Return the [x, y] coordinate for the center point of the cell that contains the specified text.  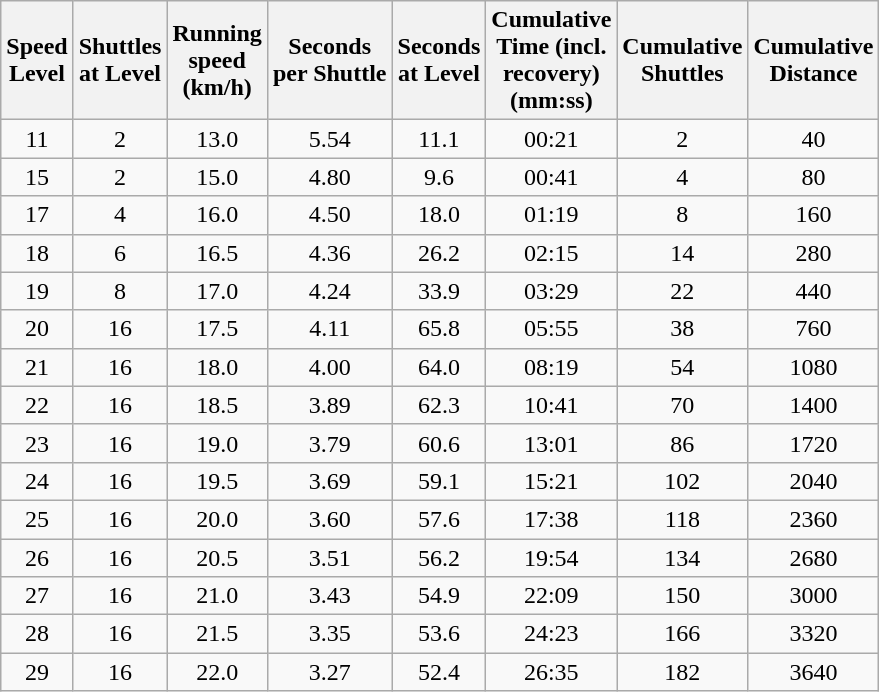
4.50 [330, 215]
00:41 [552, 177]
166 [682, 634]
24:23 [552, 634]
13.0 [217, 139]
38 [682, 329]
102 [682, 481]
280 [814, 253]
16.0 [217, 215]
00:21 [552, 139]
Secondsper Shuttle [330, 60]
15 [37, 177]
10:41 [552, 405]
59.1 [439, 481]
3.79 [330, 443]
29 [37, 672]
Shuttlesat Level [120, 60]
118 [682, 519]
15.0 [217, 177]
80 [814, 177]
SpeedLevel [37, 60]
150 [682, 596]
26:35 [552, 672]
160 [814, 215]
19 [37, 291]
86 [682, 443]
25 [37, 519]
Secondsat Level [439, 60]
21 [37, 367]
3.51 [330, 557]
182 [682, 672]
52.4 [439, 672]
64.0 [439, 367]
4.36 [330, 253]
440 [814, 291]
40 [814, 139]
Runningspeed(km/h) [217, 60]
19:54 [552, 557]
20.0 [217, 519]
26.2 [439, 253]
4.11 [330, 329]
65.8 [439, 329]
01:19 [552, 215]
14 [682, 253]
3.43 [330, 596]
6 [120, 253]
CumulativeDistance [814, 60]
20 [37, 329]
3640 [814, 672]
03:29 [552, 291]
17 [37, 215]
21.0 [217, 596]
4.00 [330, 367]
21.5 [217, 634]
70 [682, 405]
27 [37, 596]
CumulativeTime (incl.recovery)(mm:ss) [552, 60]
22.0 [217, 672]
05:55 [552, 329]
1720 [814, 443]
02:15 [552, 253]
60.6 [439, 443]
17.5 [217, 329]
134 [682, 557]
18 [37, 253]
15:21 [552, 481]
3.89 [330, 405]
56.2 [439, 557]
11 [37, 139]
3.60 [330, 519]
20.5 [217, 557]
17.0 [217, 291]
11.1 [439, 139]
54 [682, 367]
3.69 [330, 481]
13:01 [552, 443]
22:09 [552, 596]
3.27 [330, 672]
08:19 [552, 367]
19.5 [217, 481]
1080 [814, 367]
26 [37, 557]
4.80 [330, 177]
62.3 [439, 405]
1400 [814, 405]
16.5 [217, 253]
33.9 [439, 291]
24 [37, 481]
23 [37, 443]
5.54 [330, 139]
28 [37, 634]
54.9 [439, 596]
9.6 [439, 177]
2040 [814, 481]
CumulativeShuttles [682, 60]
3320 [814, 634]
18.5 [217, 405]
760 [814, 329]
2360 [814, 519]
3.35 [330, 634]
17:38 [552, 519]
53.6 [439, 634]
3000 [814, 596]
19.0 [217, 443]
57.6 [439, 519]
2680 [814, 557]
4.24 [330, 291]
